Return (x, y) of the center of cell containing provided text 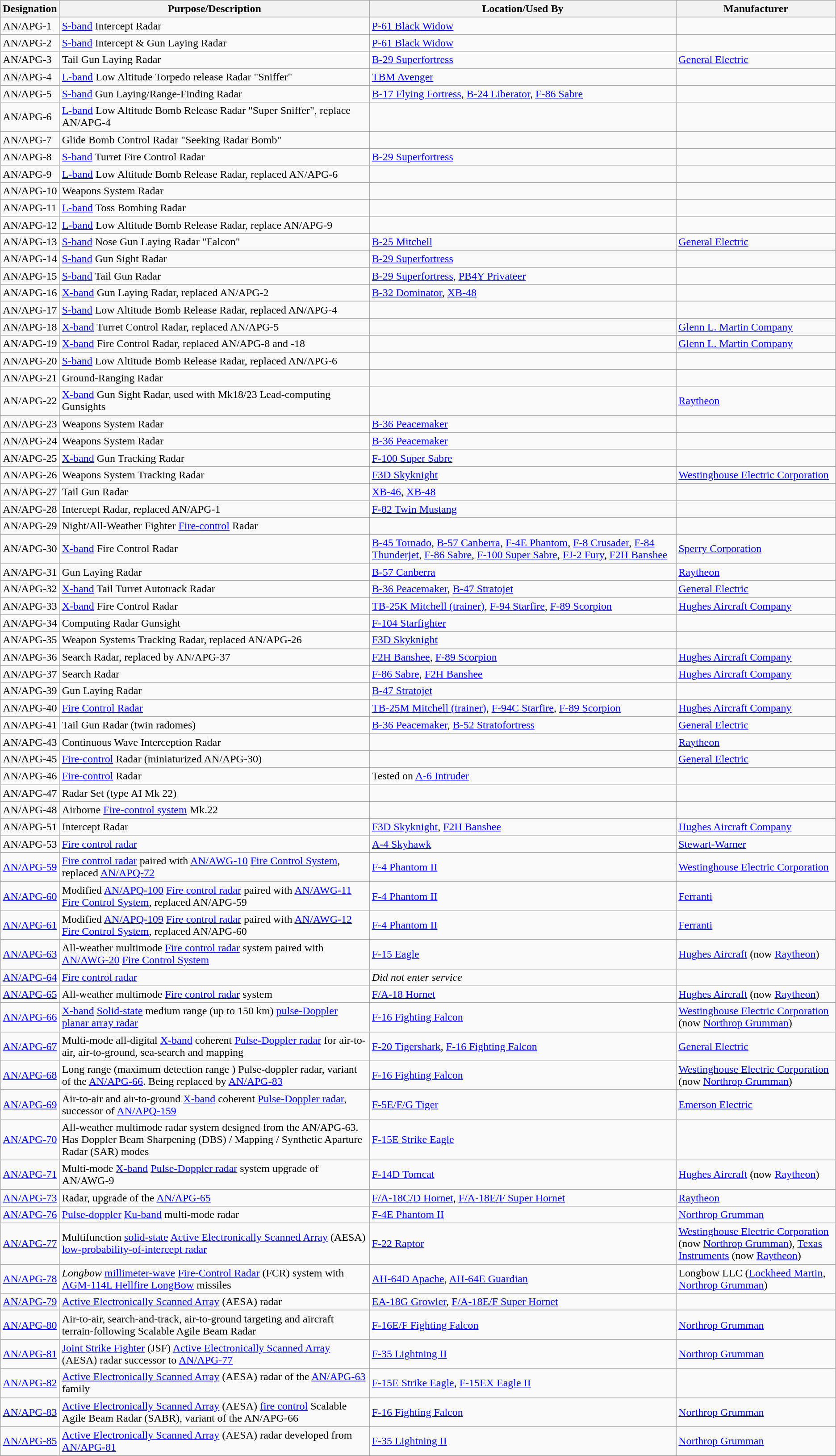
B-29 Superfortress, PB4Y Privateer (522, 276)
Weapons System Tracking Radar (214, 475)
Radar, upgrade of the AN/APG-65 (214, 1197)
Purpose/Description (214, 9)
Search Radar (214, 674)
X-band Tail Turret Autotrack Radar (214, 589)
Night/All-Weather Fighter Fire-control Radar (214, 526)
AN/APG-73 (30, 1197)
AN/APG-10 (30, 191)
S-band Intercept & Gun Laying Radar (214, 43)
Multi-mode X-band Pulse-Doppler radar system upgrade of AN/AWG-9 (214, 1175)
F-15E Strike Eagle (522, 1139)
AN/APG-51 (30, 827)
AN/APG-6 (30, 117)
AN/APG-21 (30, 378)
AN/APG-34 (30, 623)
L-band Low Altitude Bomb Release Radar, replaced AN/APG-6 (214, 174)
AN/APG-27 (30, 492)
All-weather multimode radar system designed from the AN/APG-63. Has Doppler Beam Sharpening (DBS) / Mapping / Synthetic Aparture Radar (SAR) modes (214, 1139)
B-36 Peacemaker, B-52 Stratofortress (522, 725)
F-82 Twin Mustang (522, 509)
Fire Control Radar (214, 708)
AN/APG-22 (30, 401)
F-20 Tigershark, F-16 Fighting Falcon (522, 1046)
AN/APG-31 (30, 572)
TB-25K Mitchell (trainer), F-94 Starfire, F-89 Scorpion (522, 606)
B-32 Dominator, XB-48 (522, 293)
AN/APG-53 (30, 844)
Weapon Systems Tracking Radar, replaced AN/APG-26 (214, 640)
TB-25M Mitchell (trainer), F-94C Starfire, F-89 Scorpion (522, 708)
B-45 Tornado, B-57 Canberra, F-4E Phantom, F-8 Crusader, F-84 Thunderjet, F-86 Sabre, F-100 Super Sabre, FJ-2 Fury, F2H Banshee (522, 549)
F-104 Starfighter (522, 623)
AN/APG-78 (30, 1279)
X-band Fire Control Radar, replaced AN/APG-8 and -18 (214, 344)
B-17 Flying Fortress, B-24 Liberator, F-86 Sabre (522, 94)
AN/APG-16 (30, 293)
AN/APG-3 (30, 60)
Modified AN/APQ-109 Fire control radar paired with AN/AWG-12 Fire Control System, replaced AN/APG-60 (214, 925)
Longbow LLC (Lockheed Martin, Northrop Grumman) (756, 1279)
F/A-18 Hornet (522, 994)
X-band Gun Sight Radar, used with Mk18/23 Lead-computing Gunsights (214, 401)
Sperry Corporation (756, 549)
AN/APG-40 (30, 708)
F-15 Eagle (522, 954)
XB-46, XB-48 (522, 492)
Longbow millimeter-wave Fire-Control Radar (FCR) system with AGM-114L Hellfire LongBow missiles (214, 1279)
AN/APG-67 (30, 1046)
Radar Set (type AI Mk 22) (214, 793)
F-14D Tomcat (522, 1175)
Ground-Ranging Radar (214, 378)
AN/APG-8 (30, 157)
Location/Used By (522, 9)
Continuous Wave Interception Radar (214, 742)
AN/APG-83 (30, 1412)
Modified AN/APQ-100 Fire control radar paired with AN/AWG-11 Fire Control System, replaced AN/APG-59 (214, 896)
Did not enter service (522, 977)
AN/APG-45 (30, 759)
Active Electronically Scanned Array (AESA) radar (214, 1302)
AN/APG-35 (30, 640)
AN/APG-20 (30, 361)
AN/APG-71 (30, 1175)
AN/APG-46 (30, 776)
X-band Turret Control Radar, replaced AN/APG-5 (214, 327)
AN/APG-70 (30, 1139)
AN/APG-12 (30, 225)
AN/APG-79 (30, 1302)
Tested on A-6 Intruder (522, 776)
F2H Banshee, F-89 Scorpion (522, 657)
AN/APG-32 (30, 589)
AN/APG-23 (30, 424)
S-band Gun Sight Radar (214, 259)
Multi-mode all-digital X-band coherent Pulse-Doppler radar for air-to-air, air-to-ground, sea-search and mapping (214, 1046)
Air-to-air and air-to-ground X-band coherent Pulse-Doppler radar, successor of AN/APQ-159 (214, 1104)
AN/APG-39 (30, 691)
Search Radar, replaced by AN/APG-37 (214, 657)
Intercept Radar, replaced AN/APG-1 (214, 509)
Active Electronically Scanned Array (AESA) fire control Scalable Agile Beam Radar (SABR), variant of the AN/APG-66 (214, 1412)
AN/APG-36 (30, 657)
B-47 Stratojet (522, 691)
Tail Gun Radar (214, 492)
AN/APG-47 (30, 793)
Active Electronically Scanned Array (AESA) radar of the AN/APG-63 family (214, 1383)
AN/APG-77 (30, 1244)
F-86 Sabre, F2H Banshee (522, 674)
AN/APG-59 (30, 867)
AN/APG-29 (30, 526)
AN/APG-69 (30, 1104)
AN/APG-13 (30, 242)
S-band Gun Laying/Range-Finding Radar (214, 94)
Tail Gun Laying Radar (214, 60)
Designation (30, 9)
F-15E Strike Eagle, F-15EX Eagle II (522, 1383)
Airborne Fire-control system Mk.22 (214, 810)
B-25 Mitchell (522, 242)
Fire-control Radar (miniaturized AN/APG-30) (214, 759)
Pulse-doppler Ku-band multi-mode radar (214, 1215)
AN/APG-68 (30, 1075)
AN/APG-30 (30, 549)
Intercept Radar (214, 827)
All-weather multimode Fire control radar system (214, 994)
F-5E/F/G Tiger (522, 1104)
AN/APG-85 (30, 1441)
Computing Radar Gunsight (214, 623)
AN/APG-1 (30, 26)
AN/APG-9 (30, 174)
AN/APG-80 (30, 1325)
Long range (maximum detection range ) Pulse-doppler radar, variant of the AN/APG-66. Being replaced by AN/APG-83 (214, 1075)
X-band Gun Tracking Radar (214, 458)
AN/APG-17 (30, 310)
Stewart-Warner (756, 844)
F/A-18C/D Hornet, F/A-18E/F Super Hornet (522, 1197)
AN/APG-76 (30, 1215)
S-band Nose Gun Laying Radar "Falcon" (214, 242)
S-band Tail Gun Radar (214, 276)
AN/APG-82 (30, 1383)
B-57 Canberra (522, 572)
F-16E/F Fighting Falcon (522, 1325)
B-36 Peacemaker, B-47 Stratojet (522, 589)
Fire-control Radar (214, 776)
All-weather multimode Fire control radar system paired with AN/AWG-20 Fire Control System (214, 954)
AN/APG-37 (30, 674)
Air-to-air, search-and-track, air-to-ground targeting and aircraft terrain-following Scalable Agile Beam Radar (214, 1325)
AN/APG-43 (30, 742)
AN/APG-25 (30, 458)
AN/APG-4 (30, 77)
AN/APG-81 (30, 1354)
Glide Bomb Control Radar "Seeking Radar Bomb" (214, 140)
TBM Avenger (522, 77)
Fire control radar paired with AN/AWG-10 Fire Control System, replaced AN/APQ-72 (214, 867)
F-22 Raptor (522, 1244)
AN/APG-33 (30, 606)
S-band Turret Fire Control Radar (214, 157)
AN/APG-18 (30, 327)
Joint Strike Fighter (JSF) Active Electronically Scanned Array (AESA) radar successor to AN/APG-77 (214, 1354)
AN/APG-11 (30, 208)
AN/APG-61 (30, 925)
AN/APG-19 (30, 344)
EA-18G Growler, F/A-18E/F Super Hornet (522, 1302)
AN/APG-14 (30, 259)
X-band Solid-state medium range (up to 150 km) pulse-Doppler planar array radar (214, 1017)
S-band Intercept Radar (214, 26)
AN/APG-28 (30, 509)
S-band Low Altitude Bomb Release Radar, replaced AN/APG-6 (214, 361)
AN/APG-41 (30, 725)
Tail Gun Radar (twin radomes) (214, 725)
X-band Gun Laying Radar, replaced AN/APG-2 (214, 293)
Emerson Electric (756, 1104)
Manufacturer (756, 9)
F3D Skyknight, F2H Banshee (522, 827)
L-band Low Altitude Bomb Release Radar, replace AN/APG-9 (214, 225)
Active Electronically Scanned Array (AESA) radar developed from AN/APG-81 (214, 1441)
AH-64D Apache, AH-64E Guardian (522, 1279)
L-band Toss Bombing Radar (214, 208)
A-4 Skyhawk (522, 844)
AN/APG-64 (30, 977)
AN/APG-5 (30, 94)
AN/APG-65 (30, 994)
AN/APG-48 (30, 810)
AN/APG-2 (30, 43)
S-band Low Altitude Bomb Release Radar, replaced AN/APG-4 (214, 310)
AN/APG-7 (30, 140)
Westinghouse Electric Corporation (now Northrop Grumman), Texas Instruments (now Raytheon) (756, 1244)
AN/APG-66 (30, 1017)
L-band Low Altitude Bomb Release Radar "Super Sniffer", replace AN/APG-4 (214, 117)
F-4E Phantom II (522, 1215)
Multifunction solid-state Active Electronically Scanned Array (AESA) low-probability-of-intercept radar (214, 1244)
F-100 Super Sabre (522, 458)
AN/APG-26 (30, 475)
AN/APG-60 (30, 896)
AN/APG-15 (30, 276)
L-band Low Altitude Torpedo release Radar "Sniffer" (214, 77)
AN/APG-24 (30, 441)
AN/APG-63 (30, 954)
